From the cell containing the given text, extract its center point as [x, y] coordinate. 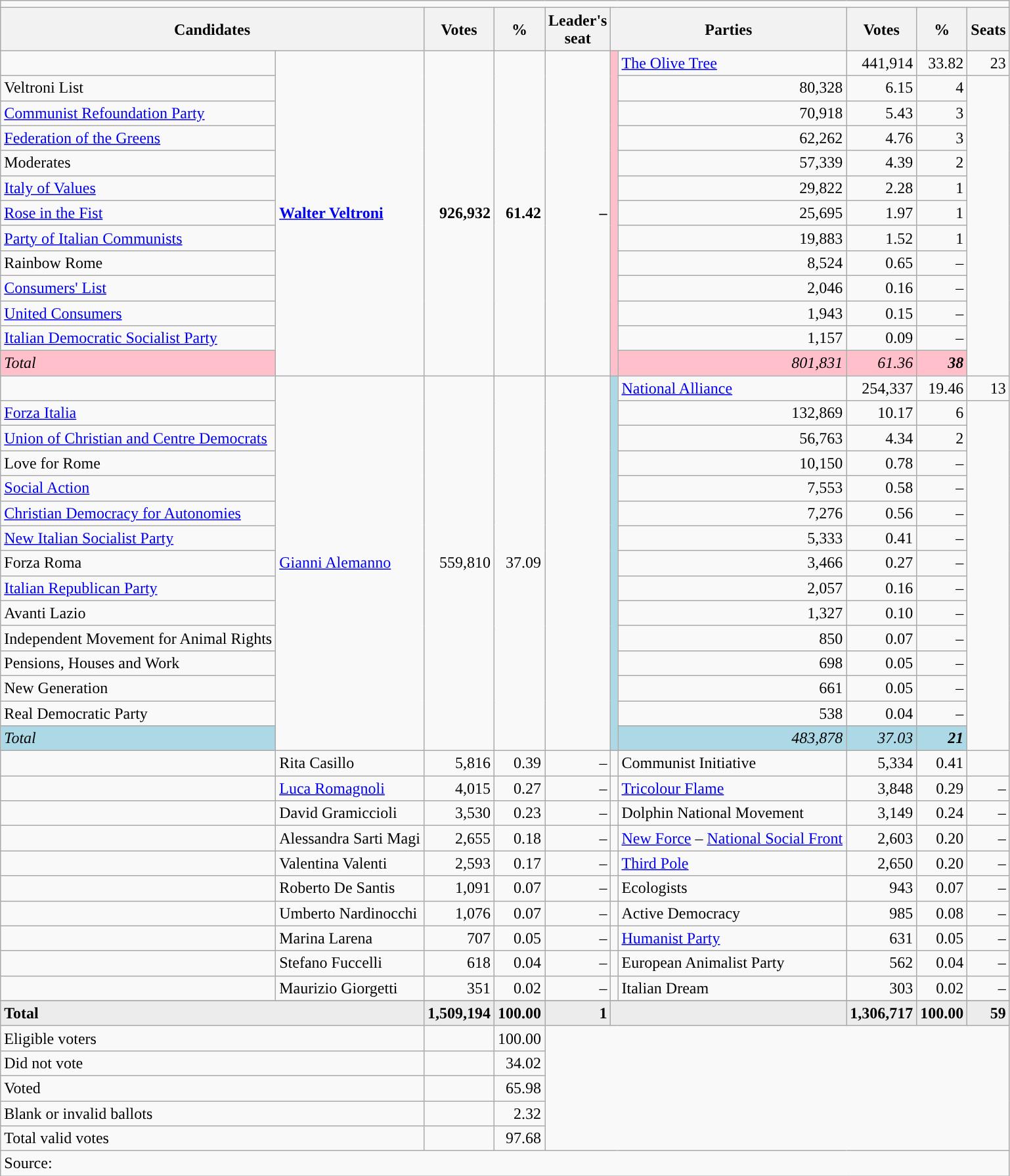
2,593 [458, 863]
David Gramiccioli [350, 813]
0.56 [881, 513]
698 [732, 663]
Pensions, Houses and Work [138, 663]
8,524 [732, 263]
10,150 [732, 463]
56,763 [732, 438]
Maurizio Giorgetti [350, 988]
5,816 [458, 763]
3,848 [881, 788]
1,327 [732, 613]
Real Democratic Party [138, 713]
Italian Democratic Socialist Party [138, 338]
4.76 [881, 138]
Dolphin National Movement [732, 813]
707 [458, 938]
Social Action [138, 488]
562 [881, 963]
2,046 [732, 288]
5,333 [732, 538]
65.98 [519, 1088]
Communist Refoundation Party [138, 113]
4 [942, 88]
Forza Roma [138, 563]
37.03 [881, 738]
538 [732, 713]
Love for Rome [138, 463]
Did not vote [213, 1063]
Moderates [138, 163]
Avanti Lazio [138, 613]
2.28 [881, 188]
1.52 [881, 238]
Leader'sseat [578, 29]
2,655 [458, 838]
Rita Casillo [350, 763]
Stefano Fuccelli [350, 963]
0.10 [881, 613]
5,334 [881, 763]
Blank or invalid ballots [213, 1114]
Alessandra Sarti Magi [350, 838]
Italian Republican Party [138, 588]
Rainbow Rome [138, 263]
6.15 [881, 88]
6 [942, 413]
926,932 [458, 213]
23 [988, 63]
57,339 [732, 163]
70,918 [732, 113]
559,810 [458, 564]
0.58 [881, 488]
Independent Movement for Animal Rights [138, 638]
4.34 [881, 438]
61.36 [881, 363]
254,337 [881, 388]
97.68 [519, 1139]
Party of Italian Communists [138, 238]
2,057 [732, 588]
483,878 [732, 738]
1.97 [881, 213]
Parties [729, 29]
21 [942, 738]
New Force – National Social Front [732, 838]
38 [942, 363]
New Italian Socialist Party [138, 538]
Valentina Valenti [350, 863]
Rose in the Fist [138, 213]
Ecologists [732, 888]
37.09 [519, 564]
New Generation [138, 688]
34.02 [519, 1063]
7,553 [732, 488]
25,695 [732, 213]
29,822 [732, 188]
4.39 [881, 163]
618 [458, 963]
0.39 [519, 763]
801,831 [732, 363]
0.09 [881, 338]
61.42 [519, 213]
European Animalist Party [732, 963]
33.82 [942, 63]
1,943 [732, 313]
5.43 [881, 113]
Seats [988, 29]
Umberto Nardinocchi [350, 913]
Third Pole [732, 863]
Humanist Party [732, 938]
2.32 [519, 1114]
0.08 [942, 913]
62,262 [732, 138]
0.23 [519, 813]
Italian Dream [732, 988]
0.15 [881, 313]
Union of Christian and Centre Democrats [138, 438]
Consumers' List [138, 288]
2,650 [881, 863]
0.18 [519, 838]
United Consumers [138, 313]
National Alliance [732, 388]
Source: [505, 1164]
Communist Initiative [732, 763]
1,306,717 [881, 1013]
Total valid votes [213, 1139]
Forza Italia [138, 413]
Luca Romagnoli [350, 788]
2,603 [881, 838]
0.24 [942, 813]
3,466 [732, 563]
13 [988, 388]
19.46 [942, 388]
351 [458, 988]
Gianni Alemanno [350, 564]
631 [881, 938]
Walter Veltroni [350, 213]
7,276 [732, 513]
3,530 [458, 813]
0.78 [881, 463]
4,015 [458, 788]
Christian Democracy for Autonomies [138, 513]
943 [881, 888]
0.29 [942, 788]
132,869 [732, 413]
0.17 [519, 863]
661 [732, 688]
985 [881, 913]
10.17 [881, 413]
80,328 [732, 88]
0.65 [881, 263]
The Olive Tree [732, 63]
Marina Larena [350, 938]
Italy of Values [138, 188]
1,509,194 [458, 1013]
1,076 [458, 913]
Active Democracy [732, 913]
1,091 [458, 888]
Voted [213, 1088]
441,914 [881, 63]
850 [732, 638]
Roberto De Santis [350, 888]
Tricolour Flame [732, 788]
3,149 [881, 813]
19,883 [732, 238]
Candidates [213, 29]
Eligible voters [213, 1038]
Federation of the Greens [138, 138]
303 [881, 988]
Veltroni List [138, 88]
1,157 [732, 338]
59 [988, 1013]
